Output the [x, y] coordinate of the center of the cell containing the given text.  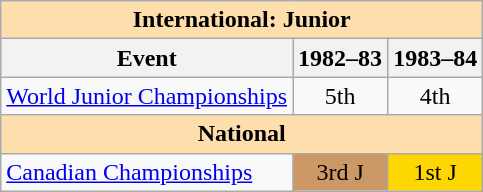
1982–83 [340, 58]
Event [147, 58]
3rd J [340, 172]
Canadian Championships [147, 172]
World Junior Championships [147, 96]
1st J [436, 172]
5th [340, 96]
International: Junior [242, 20]
1983–84 [436, 58]
National [242, 134]
4th [436, 96]
